Extract the [x, y] coordinate from the center of the cell holding the provided text.  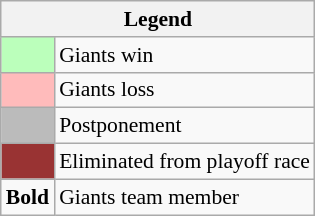
Legend [158, 19]
Postponement [184, 126]
Giants loss [184, 90]
Giants team member [184, 197]
Eliminated from playoff race [184, 162]
Giants win [184, 55]
Bold [28, 197]
